Detect which cell encompasses the target text, then output its [X, Y] center coordinate. 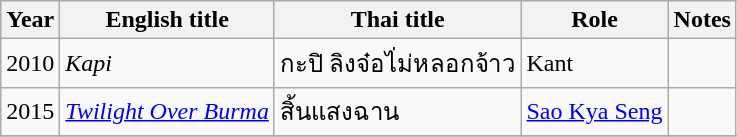
กะปิ ลิงจ๋อไ่ม่หลอกจ้าว [398, 64]
Year [30, 20]
Twilight Over Burma [168, 112]
Thai title [398, 20]
2015 [30, 112]
Notes [702, 20]
2010 [30, 64]
English title [168, 20]
Sao Kya Seng [594, 112]
Role [594, 20]
Kant [594, 64]
สิ้นแสงฉาน [398, 112]
Kapi [168, 64]
